Search for the cell housing the specified text and yield its (x, y) center coordinate. 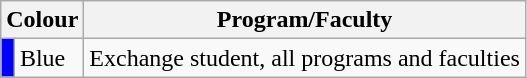
Colour (42, 20)
Blue (48, 58)
Program/Faculty (305, 20)
Exchange student, all programs and faculties (305, 58)
